Extract the (x, y) coordinate from the center of the cell holding the provided text.  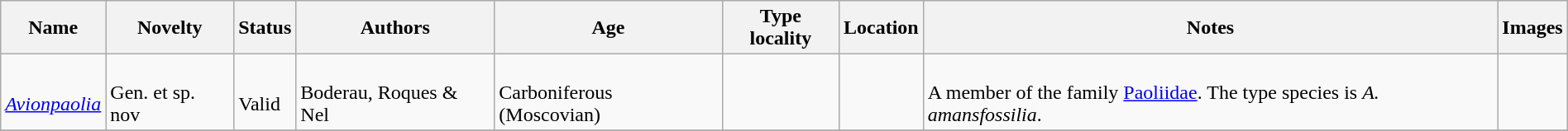
Boderau, Roques & Nel (395, 92)
Age (609, 28)
Type locality (781, 28)
Notes (1211, 28)
Gen. et sp. nov (170, 92)
Valid (265, 92)
Authors (395, 28)
Location (881, 28)
Name (53, 28)
Status (265, 28)
Images (1532, 28)
Novelty (170, 28)
Avionpaolia (53, 92)
Carboniferous (Moscovian) (609, 92)
A member of the family Paoliidae. The type species is A. amansfossilia. (1211, 92)
